Provide the [X, Y] coordinate of the cell's center where the given text is located.  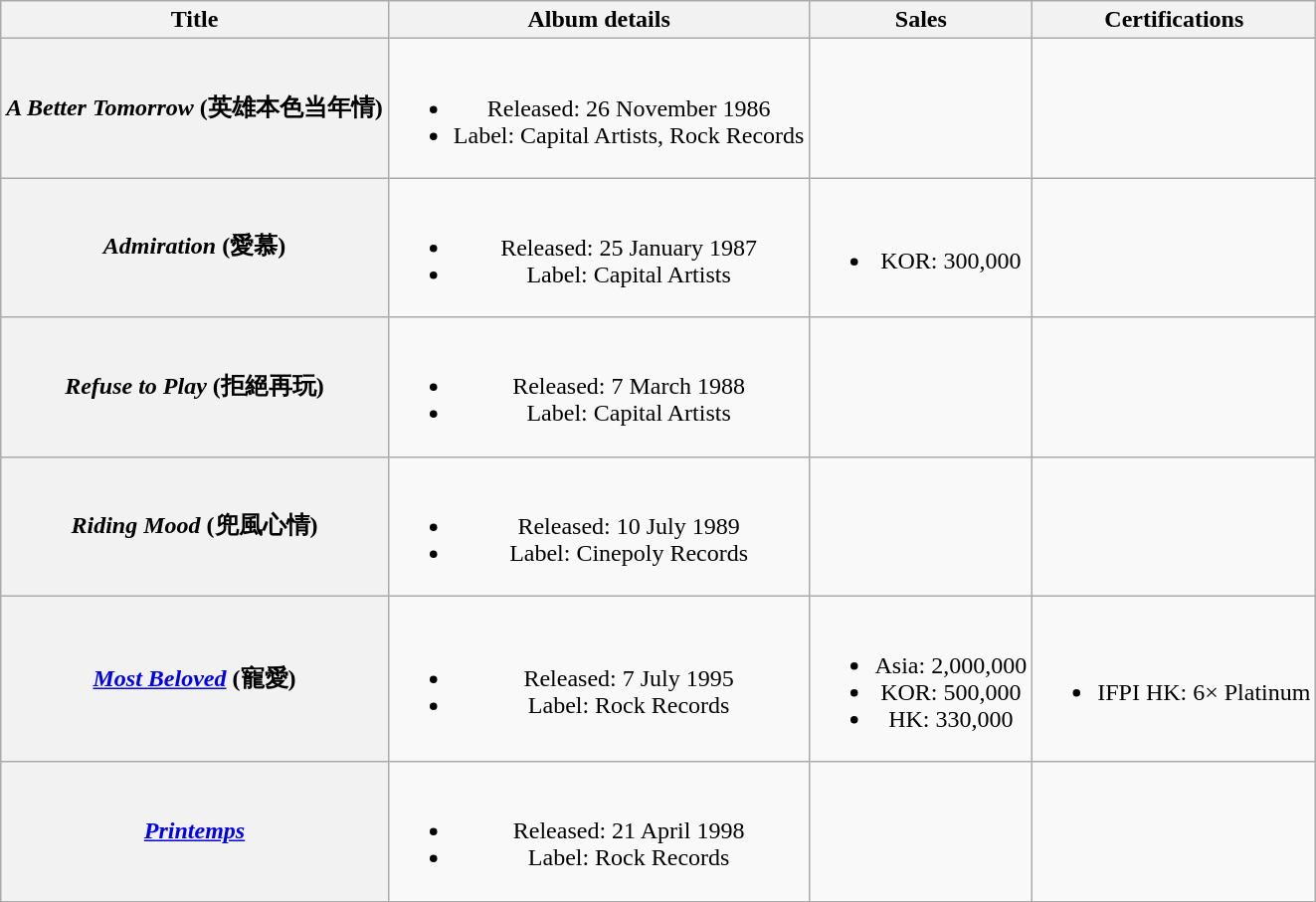
Released: 21 April 1998Label: Rock Records [599, 831]
Most Beloved (寵愛) [195, 678]
Released: 25 January 1987Label: Capital Artists [599, 248]
Printemps [195, 831]
Admiration (愛慕) [195, 248]
Asia: 2,000,000KOR: 500,000HK: 330,000 [921, 678]
IFPI HK: 6× Platinum [1174, 678]
Riding Mood (兜風心情) [195, 526]
Certifications [1174, 20]
Released: 7 July 1995Label: Rock Records [599, 678]
Released: 10 July 1989Label: Cinepoly Records [599, 526]
Title [195, 20]
KOR: 300,000 [921, 248]
Released: 26 November 1986Label: Capital Artists, Rock Records [599, 108]
A Better Tomorrow (英雄本色当年情) [195, 108]
Album details [599, 20]
Released: 7 March 1988Label: Capital Artists [599, 387]
Sales [921, 20]
Refuse to Play (拒絕再玩) [195, 387]
